Return the [X, Y] coordinate for the center point of the cell that contains the specified text.  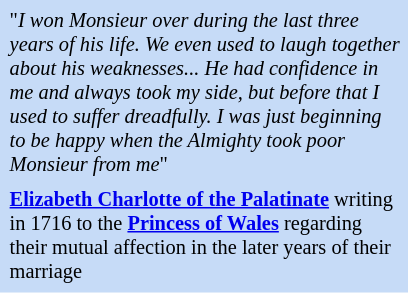
Elizabeth Charlotte of the Palatinate writing in 1716 to the Princess of Wales regarding their mutual affection in the later years of their marriage [204, 236]
